Extract the (X, Y) coordinate from the center of the cell holding the provided text.  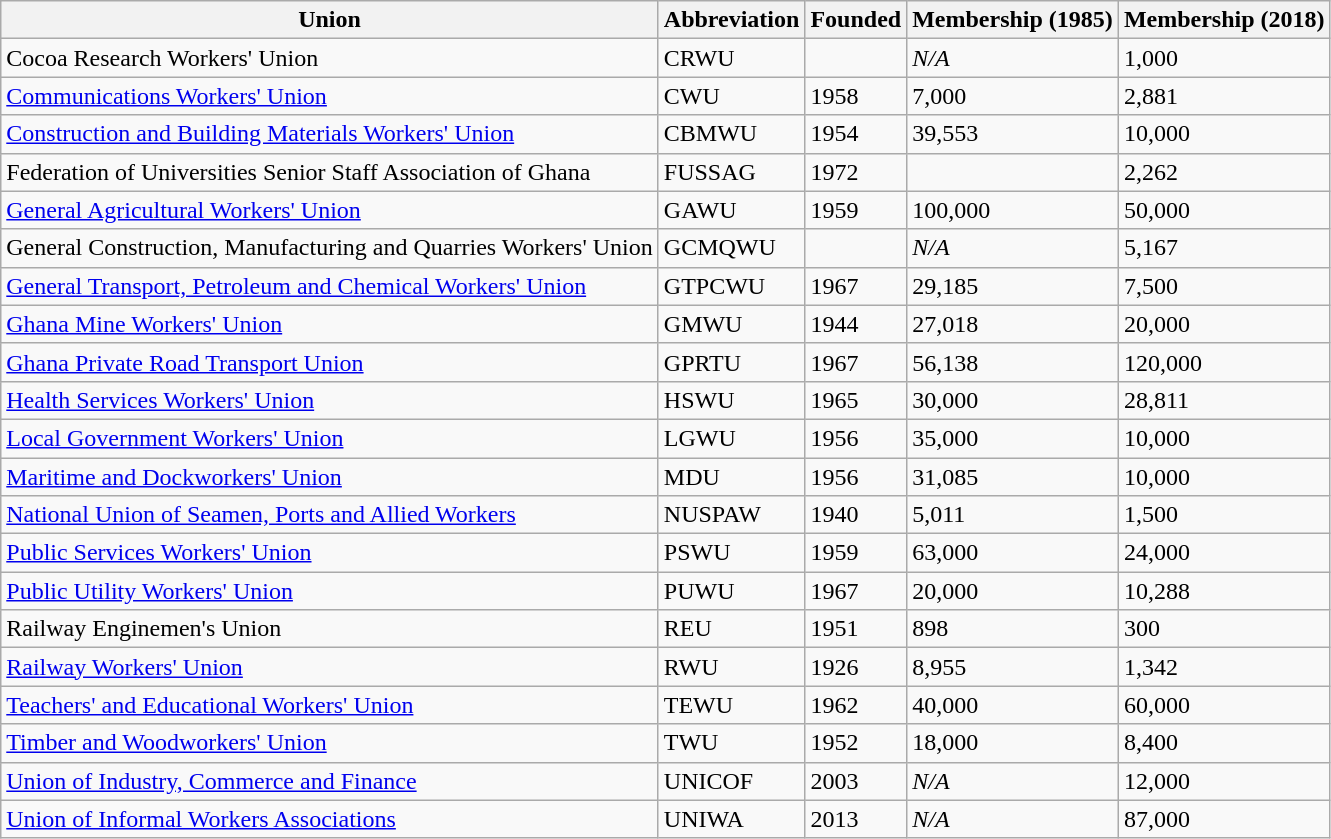
Health Services Workers' Union (330, 400)
1,500 (1224, 515)
2,262 (1224, 172)
Abbreviation (732, 20)
Teachers' and Educational Workers' Union (330, 705)
MDU (732, 477)
Founded (856, 20)
Membership (2018) (1224, 20)
Construction and Building Materials Workers' Union (330, 134)
5,011 (1013, 515)
PUWU (732, 591)
CBMWU (732, 134)
8,400 (1224, 743)
8,955 (1013, 667)
63,000 (1013, 553)
18,000 (1013, 743)
2,881 (1224, 96)
UNICOF (732, 781)
PSWU (732, 553)
National Union of Seamen, Ports and Allied Workers (330, 515)
1952 (856, 743)
Ghana Private Road Transport Union (330, 362)
Public Utility Workers' Union (330, 591)
56,138 (1013, 362)
GAWU (732, 210)
27,018 (1013, 324)
5,167 (1224, 248)
1,342 (1224, 667)
31,085 (1013, 477)
1962 (856, 705)
Ghana Mine Workers' Union (330, 324)
Public Services Workers' Union (330, 553)
29,185 (1013, 286)
Union of Industry, Commerce and Finance (330, 781)
1,000 (1224, 58)
35,000 (1013, 438)
1972 (856, 172)
1944 (856, 324)
Railway Workers' Union (330, 667)
1940 (856, 515)
Membership (1985) (1013, 20)
50,000 (1224, 210)
Railway Enginemen's Union (330, 629)
Federation of Universities Senior Staff Association of Ghana (330, 172)
2003 (856, 781)
30,000 (1013, 400)
GMWU (732, 324)
CWU (732, 96)
TEWU (732, 705)
General Transport, Petroleum and Chemical Workers' Union (330, 286)
Timber and Woodworkers' Union (330, 743)
1926 (856, 667)
FUSSAG (732, 172)
1965 (856, 400)
Communications Workers' Union (330, 96)
General Agricultural Workers' Union (330, 210)
12,000 (1224, 781)
60,000 (1224, 705)
10,288 (1224, 591)
HSWU (732, 400)
REU (732, 629)
Local Government Workers' Union (330, 438)
CRWU (732, 58)
28,811 (1224, 400)
Union of Informal Workers Associations (330, 819)
300 (1224, 629)
Maritime and Dockworkers' Union (330, 477)
7,000 (1013, 96)
1958 (856, 96)
2013 (856, 819)
898 (1013, 629)
120,000 (1224, 362)
1951 (856, 629)
TWU (732, 743)
1954 (856, 134)
Union (330, 20)
87,000 (1224, 819)
General Construction, Manufacturing and Quarries Workers' Union (330, 248)
NUSPAW (732, 515)
RWU (732, 667)
GPRTU (732, 362)
UNIWA (732, 819)
24,000 (1224, 553)
GCMQWU (732, 248)
LGWU (732, 438)
100,000 (1013, 210)
7,500 (1224, 286)
GTPCWU (732, 286)
Cocoa Research Workers' Union (330, 58)
40,000 (1013, 705)
39,553 (1013, 134)
